Locate the cell with the specified text and output its [X, Y] center coordinate. 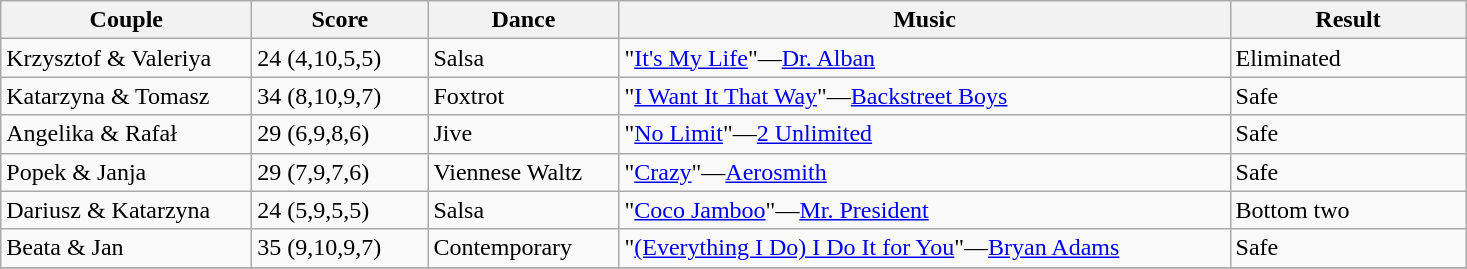
Contemporary [524, 248]
Katarzyna & Tomasz [126, 96]
"No Limit"—2 Unlimited [924, 134]
"(Everything I Do) I Do It for You"—Bryan Adams [924, 248]
Eliminated [1348, 58]
"I Want It That Way"—Backstreet Boys [924, 96]
29 (6,9,8,6) [340, 134]
Bottom two [1348, 210]
35 (9,10,9,7) [340, 248]
Viennese Waltz [524, 172]
Music [924, 20]
Result [1348, 20]
Beata & Jan [126, 248]
Angelika & Rafał [126, 134]
24 (5,9,5,5) [340, 210]
"Crazy"—Aerosmith [924, 172]
"It's My Life"—Dr. Alban [924, 58]
34 (8,10,9,7) [340, 96]
"Coco Jamboo"—Mr. President [924, 210]
29 (7,9,7,6) [340, 172]
Score [340, 20]
Popek & Janja [126, 172]
Couple [126, 20]
Dariusz & Katarzyna [126, 210]
Foxtrot [524, 96]
Krzysztof & Valeriya [126, 58]
Dance [524, 20]
24 (4,10,5,5) [340, 58]
Jive [524, 134]
